For the text-containing cell, return its midpoint in [x, y] coordinate format. 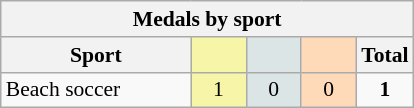
Sport [96, 55]
Beach soccer [96, 90]
Total [384, 55]
Medals by sport [208, 19]
